Scan for the cell matching the given text and deliver its (X, Y) coordinate at center. 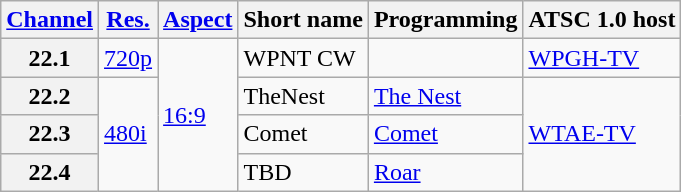
Res. (128, 20)
22.3 (50, 134)
ATSC 1.0 host (602, 20)
WPGH-TV (602, 58)
16:9 (198, 115)
Aspect (198, 20)
720p (128, 58)
WTAE-TV (602, 134)
Channel (50, 20)
22.2 (50, 96)
TBD (303, 172)
WPNT CW (303, 58)
Roar (446, 172)
Programming (446, 20)
TheNest (303, 96)
22.1 (50, 58)
22.4 (50, 172)
The Nest (446, 96)
480i (128, 134)
Short name (303, 20)
